Output the (X, Y) coordinate of the center of the cell containing the given text.  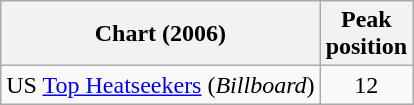
Chart (2006) (160, 34)
US Top Heatseekers (Billboard) (160, 85)
12 (366, 85)
Peakposition (366, 34)
